Identify which cell holds the provided text, then report its (X, Y) central coordinate. 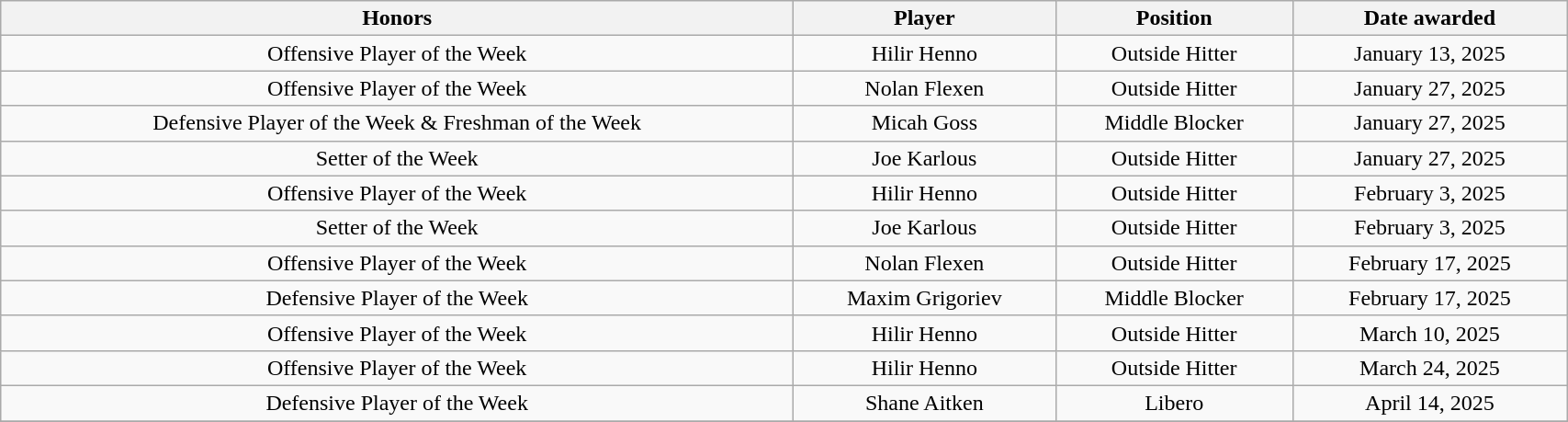
Honors (397, 18)
Libero (1174, 403)
Date awarded (1429, 18)
Defensive Player of the Week & Freshman of the Week (397, 123)
March 24, 2025 (1429, 368)
March 10, 2025 (1429, 333)
Micah Goss (925, 123)
Shane Aitken (925, 403)
April 14, 2025 (1429, 403)
Position (1174, 18)
January 13, 2025 (1429, 53)
Player (925, 18)
Maxim Grigoriev (925, 298)
